From the cell containing the given text, extract its center point as (X, Y) coordinate. 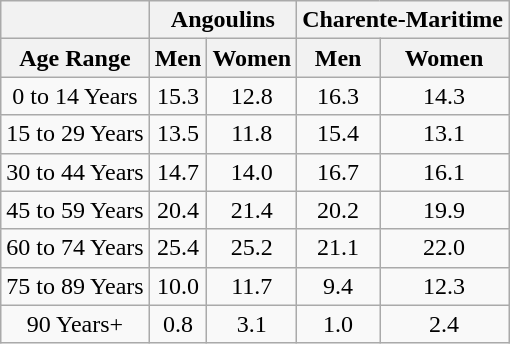
15 to 29 Years (75, 134)
16.3 (338, 96)
20.4 (178, 210)
14.7 (178, 172)
12.3 (444, 286)
16.1 (444, 172)
22.0 (444, 248)
45 to 59 Years (75, 210)
20.2 (338, 210)
Charente-Maritime (403, 20)
12.8 (252, 96)
0.8 (178, 324)
13.1 (444, 134)
1.0 (338, 324)
90 Years+ (75, 324)
11.8 (252, 134)
13.5 (178, 134)
21.1 (338, 248)
25.2 (252, 248)
60 to 74 Years (75, 248)
Angoulins (222, 20)
30 to 44 Years (75, 172)
10.0 (178, 286)
16.7 (338, 172)
25.4 (178, 248)
75 to 89 Years (75, 286)
0 to 14 Years (75, 96)
11.7 (252, 286)
3.1 (252, 324)
19.9 (444, 210)
9.4 (338, 286)
21.4 (252, 210)
15.4 (338, 134)
2.4 (444, 324)
Age Range (75, 58)
14.3 (444, 96)
15.3 (178, 96)
14.0 (252, 172)
